Identify which cell holds the provided text, then report its [x, y] central coordinate. 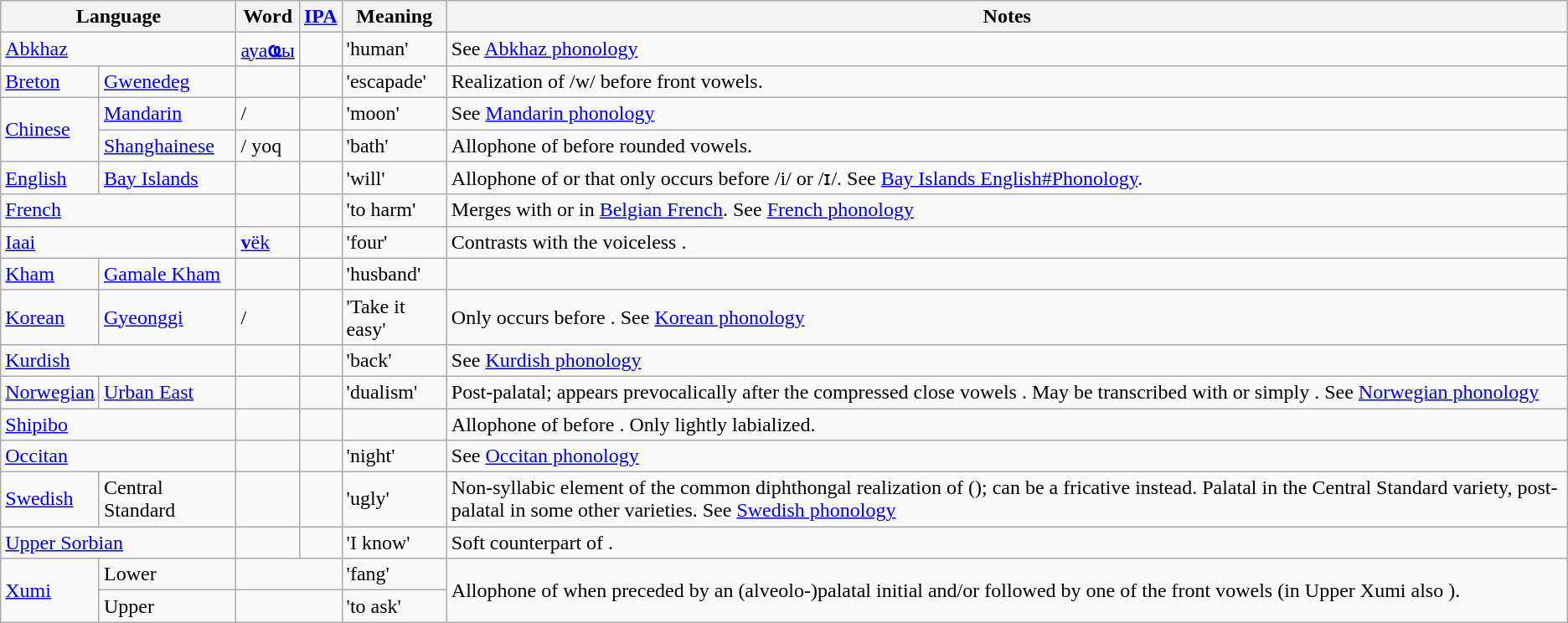
Upper [168, 606]
Norwegian [50, 392]
Lower [168, 574]
Kham [50, 274]
'Take it easy' [394, 317]
Mandarin [168, 113]
English [50, 178]
Soft counterpart of . [1007, 543]
'I know' [394, 543]
Abkhaz [119, 49]
/ yoq [268, 145]
Language [119, 17]
See Kurdish phonology [1007, 360]
Shipibo [119, 425]
Urban East [168, 392]
Gwenedeg [168, 81]
French [119, 210]
'will' [394, 178]
Meaning [394, 17]
Xumi [50, 590]
Gamale Kham [168, 274]
'dualism' [394, 392]
vëk [268, 242]
Upper Sorbian [119, 543]
Chinese [50, 129]
Korean [50, 317]
'escapade' [394, 81]
ауаҩы [268, 49]
'human' [394, 49]
Swedish [50, 499]
Merges with or in Belgian French. See French phonology [1007, 210]
'to harm' [394, 210]
'night' [394, 456]
'ugly' [394, 499]
IPA [320, 17]
Kurdish [119, 360]
Allophone of before . Only lightly labialized. [1007, 425]
Contrasts with the voiceless . [1007, 242]
Realization of /w/ before front vowels. [1007, 81]
'to ask' [394, 606]
Post-palatal; appears prevocalically after the compressed close vowels . May be transcribed with or simply . See Norwegian phonology [1007, 392]
Gyeonggi [168, 317]
Allophone of before rounded vowels. [1007, 145]
Allophone of or that only occurs before /i/ or /ɪ/. See Bay Islands English#Phonology. [1007, 178]
'four' [394, 242]
'moon' [394, 113]
'fang' [394, 574]
Breton [50, 81]
'husband' [394, 274]
'back' [394, 360]
Central Standard [168, 499]
See Occitan phonology [1007, 456]
See Abkhaz phonology [1007, 49]
Bay Islands [168, 178]
Notes [1007, 17]
Occitan [119, 456]
Iaai [119, 242]
Word [268, 17]
Allophone of when preceded by an (alveolo-)palatal initial and/or followed by one of the front vowels (in Upper Xumi also ). [1007, 590]
See Mandarin phonology [1007, 113]
Shanghainese [168, 145]
Only occurs before . See Korean phonology [1007, 317]
'bath' [394, 145]
